Identify which cell holds the provided text, then report its (X, Y) central coordinate. 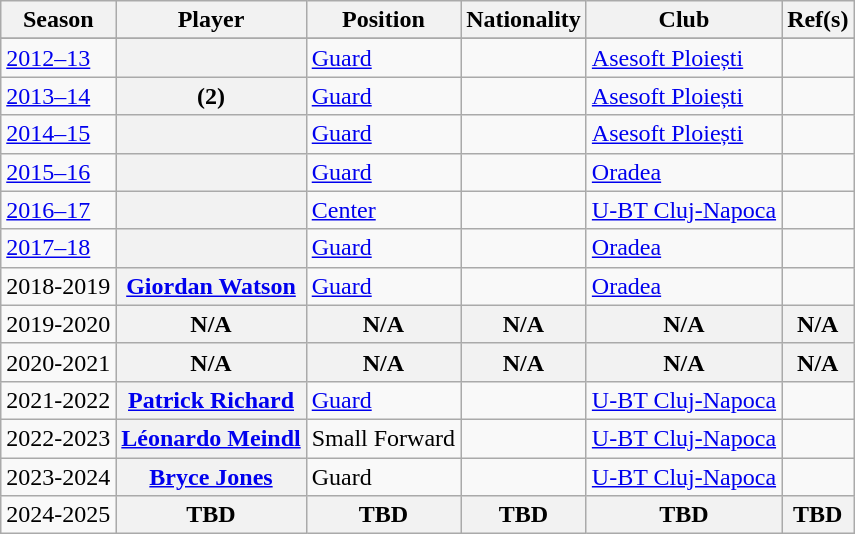
2016–17 (58, 210)
Small Forward (383, 438)
2021-2022 (58, 400)
2014–15 (58, 134)
Léonardo Meindl (211, 438)
Season (58, 20)
Position (383, 20)
Patrick Richard (211, 400)
(2) (211, 96)
2012–13 (58, 58)
2024-2025 (58, 515)
2017–18 (58, 248)
Player (211, 20)
Club (684, 20)
2015–16 (58, 172)
2020-2021 (58, 362)
2022-2023 (58, 438)
Nationality (524, 20)
Center (383, 210)
2019-2020 (58, 324)
2023-2024 (58, 477)
Bryce Jones (211, 477)
2018-2019 (58, 286)
2013–14 (58, 96)
Ref(s) (818, 20)
Giordan Watson (211, 286)
